Pinpoint the cell where the given text exists, returning its [x, y] midpoint coordinate. 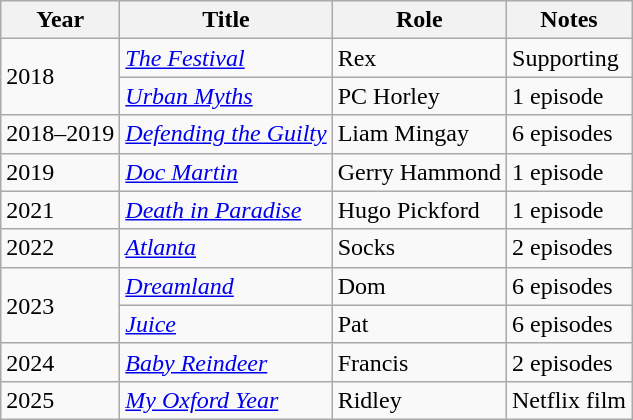
Hugo Pickford [419, 210]
Title [226, 20]
2018–2019 [60, 134]
2025 [60, 400]
Rex [419, 58]
2024 [60, 362]
PC Horley [419, 96]
Baby Reindeer [226, 362]
2018 [60, 77]
Supporting [570, 58]
Liam Mingay [419, 134]
Dreamland [226, 286]
Year [60, 20]
2019 [60, 172]
Atlanta [226, 248]
Dom [419, 286]
Urban Myths [226, 96]
Juice [226, 324]
Notes [570, 20]
Socks [419, 248]
Death in Paradise [226, 210]
Ridley [419, 400]
Doc Martin [226, 172]
Netflix film [570, 400]
Role [419, 20]
2023 [60, 305]
The Festival [226, 58]
My Oxford Year [226, 400]
Defending the Guilty [226, 134]
Francis [419, 362]
Gerry Hammond [419, 172]
2021 [60, 210]
2022 [60, 248]
Pat [419, 324]
